Provide the (X, Y) coordinate of the cell's center where the given text is located.  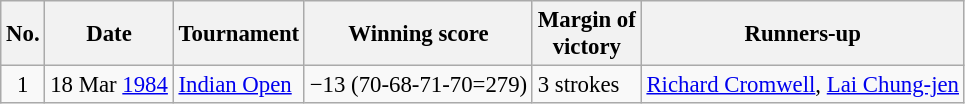
18 Mar 1984 (109, 85)
3 strokes (586, 85)
1 (23, 85)
Richard Cromwell, Lai Chung-jen (802, 85)
Indian Open (238, 85)
Margin ofvictory (586, 34)
No. (23, 34)
Winning score (418, 34)
Runners-up (802, 34)
Date (109, 34)
Tournament (238, 34)
−13 (70-68-71-70=279) (418, 85)
